Capture the cell that displays the provided text and extract its (x, y) central coordinate. 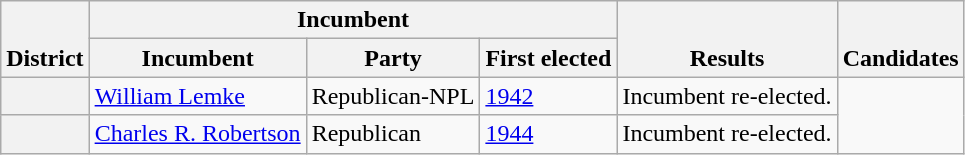
Results (727, 39)
First elected (548, 58)
Republican-NPL (393, 96)
1944 (548, 134)
William Lemke (198, 96)
Party (393, 58)
1942 (548, 96)
Candidates (900, 39)
District (45, 39)
Charles R. Robertson (198, 134)
Republican (393, 134)
